Identify which cell holds the provided text, then report its [x, y] central coordinate. 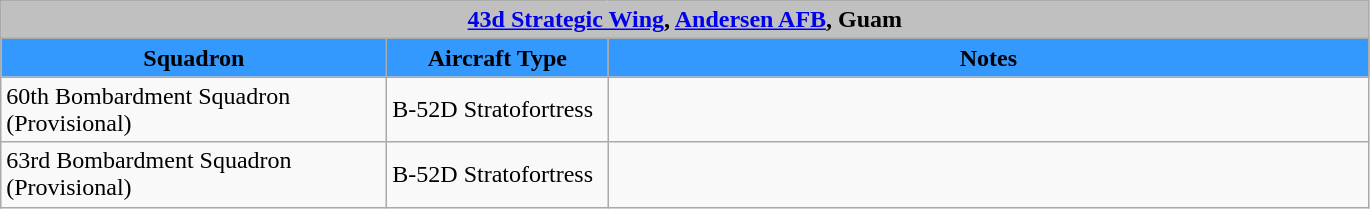
60th Bombardment Squadron (Provisional) [194, 110]
63rd Bombardment Squadron (Provisional) [194, 174]
43d Strategic Wing, Andersen AFB, Guam [685, 20]
Squadron [194, 58]
Aircraft Type [498, 58]
Notes [988, 58]
